Detect which cell encompasses the target text, then output its [x, y] center coordinate. 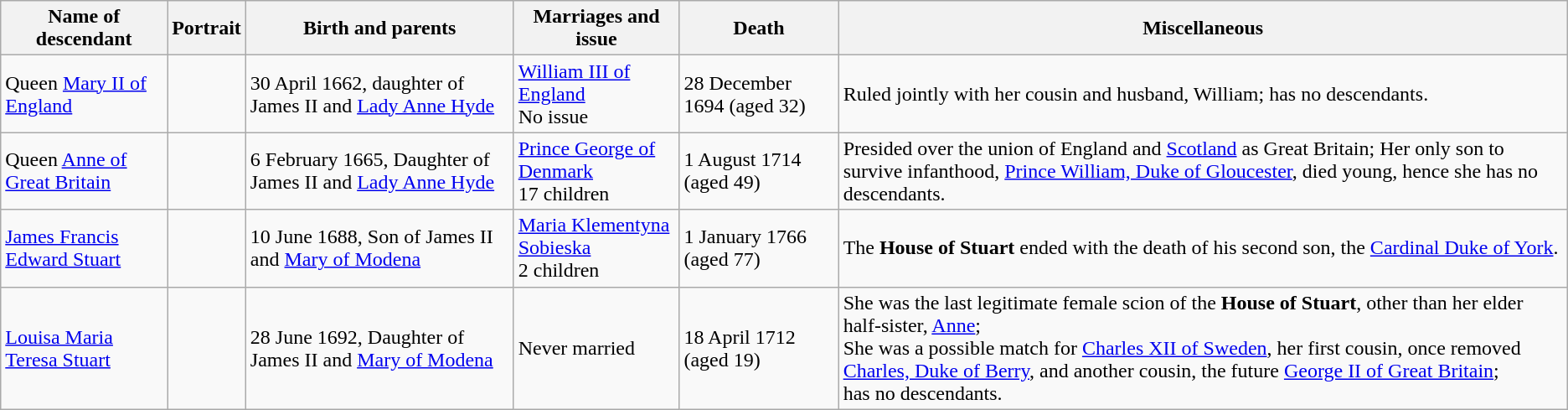
Birth and parents [379, 29]
Queen Anne of Great Britain [84, 171]
28 December 1694 (aged 32) [759, 94]
Louisa Maria Teresa Stuart [84, 348]
The House of Stuart ended with the death of his second son, the Cardinal Duke of York. [1203, 248]
18 April 1712 (aged 19) [759, 348]
Death [759, 29]
6 February 1665, Daughter of James II and Lady Anne Hyde [379, 171]
Portrait [207, 29]
Queen Mary II of England [84, 94]
Miscellaneous [1203, 29]
James Francis Edward Stuart [84, 248]
Prince George of Denmark17 children [596, 171]
1 January 1766 (aged 77) [759, 248]
Maria Klementyna Sobieska2 children [596, 248]
Marriages and issue [596, 29]
28 June 1692, Daughter of James II and Mary of Modena [379, 348]
William III of EnglandNo issue [596, 94]
Ruled jointly with her cousin and husband, William; has no descendants. [1203, 94]
30 April 1662, daughter of James II and Lady Anne Hyde [379, 94]
10 June 1688, Son of James II and Mary of Modena [379, 248]
1 August 1714 (aged 49) [759, 171]
Name of descendant [84, 29]
Never married [596, 348]
